Locate the cell with the specified text and output its [X, Y] center coordinate. 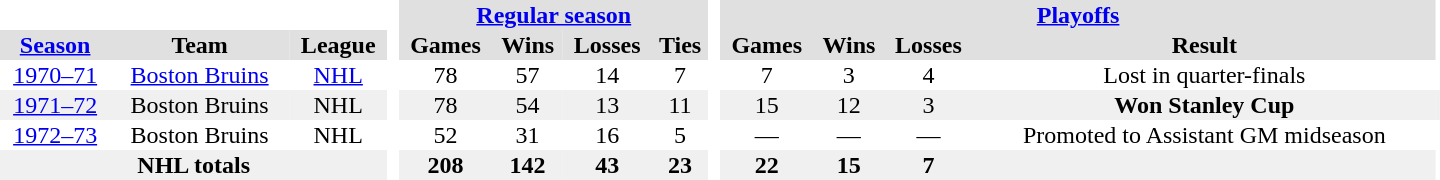
League [338, 45]
Season [55, 45]
Result [1204, 45]
22 [766, 165]
Regular season [554, 15]
43 [607, 165]
Team [200, 45]
1970–71 [55, 75]
54 [528, 105]
Lost in quarter-finals [1204, 75]
208 [446, 165]
13 [607, 105]
5 [680, 135]
142 [528, 165]
Playoffs [1078, 15]
12 [848, 105]
4 [928, 75]
NHL totals [194, 165]
16 [607, 135]
52 [446, 135]
23 [680, 165]
31 [528, 135]
57 [528, 75]
1971–72 [55, 105]
1972–73 [55, 135]
Won Stanley Cup [1204, 105]
14 [607, 75]
Ties [680, 45]
11 [680, 105]
Promoted to Assistant GM midseason [1204, 135]
